Output the (x, y) coordinate of the center of the cell containing the given text.  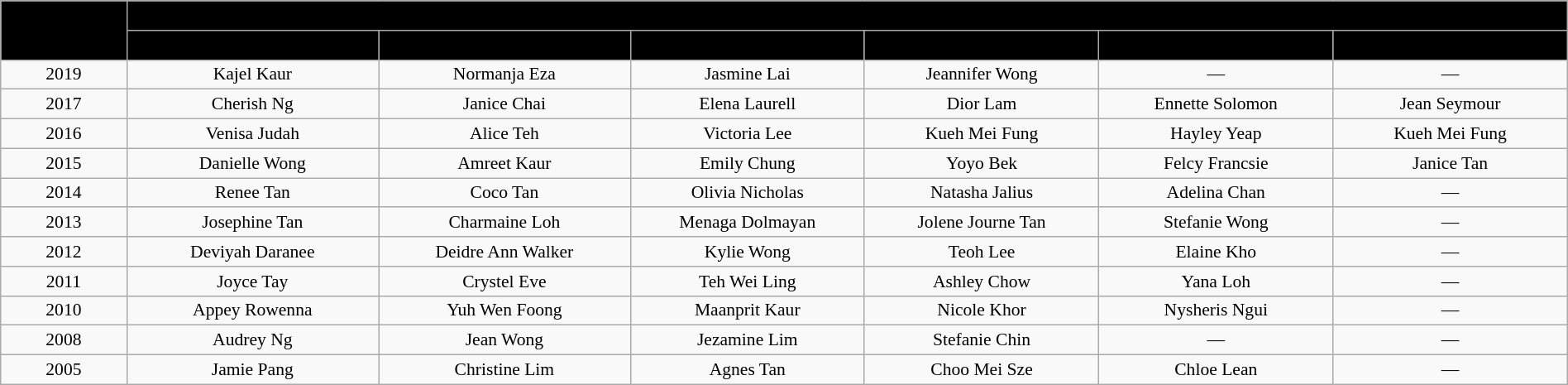
Water (748, 46)
Normanja Eza (504, 75)
Jamie Pang (253, 370)
Josephine Tan (253, 223)
Amreet Kaur (504, 163)
Miss Earth Malaysia Elemental Court Titlists (847, 16)
Air (504, 46)
Stefanie Chin (981, 340)
Kylie Wong (748, 252)
Ashley Chow (981, 282)
Charmaine Loh (504, 223)
Elaine Kho (1216, 252)
Earth (253, 46)
2017 (64, 104)
Jeannifer Wong (981, 75)
Menaga Dolmayan (748, 223)
Natasha Jalius (981, 193)
Janice Tan (1451, 163)
Year (64, 30)
Yuh Wen Foong (504, 310)
Cherish Ng (253, 104)
Jean Wong (504, 340)
2013 (64, 223)
Christine Lim (504, 370)
2011 (64, 282)
Yoyo Bek (981, 163)
Janice Chai (504, 104)
Alice Teh (504, 134)
2012 (64, 252)
Adelina Chan (1216, 193)
Venisa Judah (253, 134)
Eco-Tourism (1216, 46)
2015 (64, 163)
Nicole Khor (981, 310)
Maanprit Kaur (748, 310)
Coco Tan (504, 193)
Felcy Francsie (1216, 163)
Joyce Tay (253, 282)
Jean Seymour (1451, 104)
Crystel Eve (504, 282)
Victoria Lee (748, 134)
2010 (64, 310)
2016 (64, 134)
Chloe Lean (1216, 370)
Yana Loh (1216, 282)
Kajel Kaur (253, 75)
Choo Mei Sze (981, 370)
Emily Chung (748, 163)
Renee Tan (253, 193)
Appey Rowenna (253, 310)
Fire (981, 46)
Teoh Lee (981, 252)
2019 (64, 75)
Stefanie Wong (1216, 223)
Deidre Ann Walker (504, 252)
2014 (64, 193)
Agnes Tan (748, 370)
Audrey Ng (253, 340)
Elena Laurell (748, 104)
Eco-Beauty (1451, 46)
2008 (64, 340)
Danielle Wong (253, 163)
Olivia Nicholas (748, 193)
Jezamine Lim (748, 340)
Nysheris Ngui (1216, 310)
Deviyah Daranee (253, 252)
Jasmine Lai (748, 75)
Jolene Journe Tan (981, 223)
Ennette Solomon (1216, 104)
Hayley Yeap (1216, 134)
Dior Lam (981, 104)
Teh Wei Ling (748, 282)
2005 (64, 370)
